Search for the cell housing the specified text and yield its [X, Y] center coordinate. 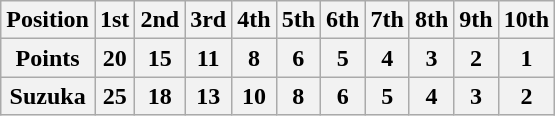
10 [254, 96]
2nd [160, 20]
1 [526, 58]
11 [208, 58]
Suzuka [48, 96]
4th [254, 20]
13 [208, 96]
1st [114, 20]
7th [387, 20]
15 [160, 58]
6th [343, 20]
5th [298, 20]
Points [48, 58]
10th [526, 20]
8th [431, 20]
18 [160, 96]
3rd [208, 20]
Position [48, 20]
9th [476, 20]
25 [114, 96]
20 [114, 58]
